Determine the [X, Y] coordinate at the center of the cell enclosing the given text.  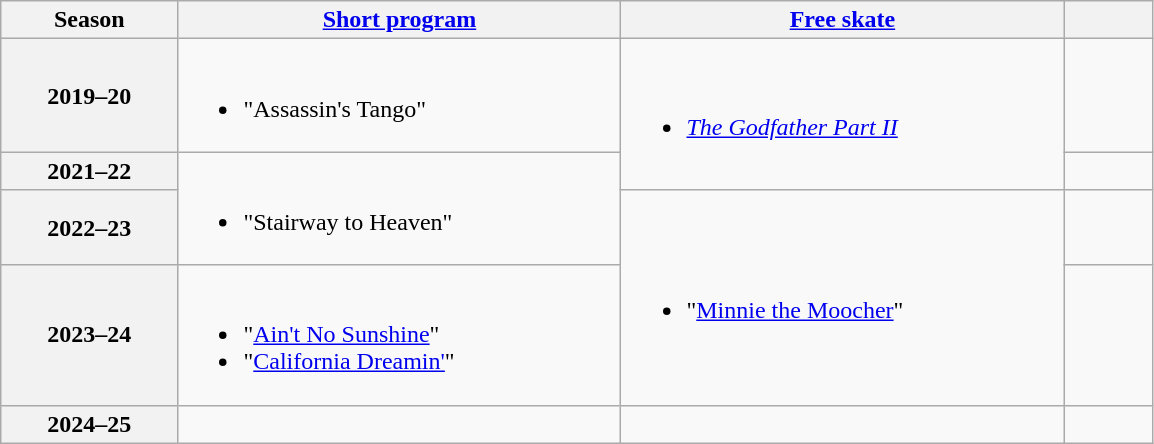
2024–25 [90, 424]
"Stairway to Heaven" [400, 208]
"Minnie the Moocher" [842, 298]
The Godfather Part II [842, 114]
2021–22 [90, 171]
Season [90, 20]
Short program [400, 20]
"Assassin's Tango" [400, 96]
2022–23 [90, 228]
"Ain't No Sunshine""California Dreamin'" [400, 335]
2023–24 [90, 335]
2019–20 [90, 96]
Free skate [842, 20]
